Search for the cell housing the specified text and yield its (X, Y) center coordinate. 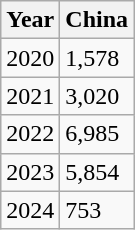
2020 (30, 58)
5,854 (97, 172)
3,020 (97, 96)
China (97, 20)
2023 (30, 172)
753 (97, 210)
Year (30, 20)
6,985 (97, 134)
2021 (30, 96)
2024 (30, 210)
1,578 (97, 58)
2022 (30, 134)
